Provide the (x, y) coordinate of the cell's center where the given text is located.  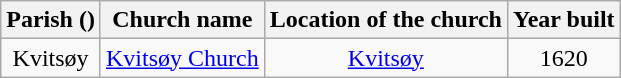
Kvitsøy Church (182, 58)
Location of the church (386, 20)
Year built (564, 20)
Parish () (51, 20)
Church name (182, 20)
1620 (564, 58)
